Identify which cell holds the provided text, then report its [X, Y] central coordinate. 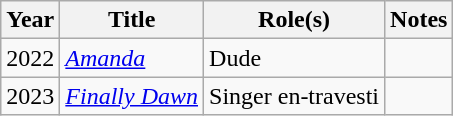
2023 [30, 96]
Finally Dawn [132, 96]
Singer en-travesti [294, 96]
Role(s) [294, 20]
Dude [294, 58]
Year [30, 20]
Title [132, 20]
2022 [30, 58]
Notes [419, 20]
Amanda [132, 58]
